Find where the given text appears and provide that cell's center as [x, y] coordinate. 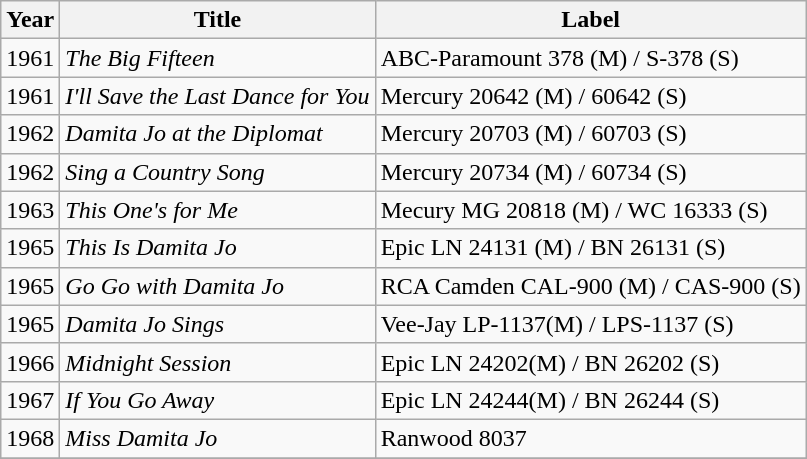
1966 [30, 362]
Label [590, 20]
1967 [30, 400]
RCA Camden CAL-900 (M) / CAS-900 (S) [590, 286]
Year [30, 20]
1968 [30, 438]
Mercury 20703 (M) / 60703 (S) [590, 134]
ABC-Paramount 378 (M) / S-378 (S) [590, 58]
Mercury 20642 (M) / 60642 (S) [590, 96]
The Big Fifteen [218, 58]
I'll Save the Last Dance for You [218, 96]
Epic LN 24244(M) / BN 26244 (S) [590, 400]
Mecury MG 20818 (M) / WC 16333 (S) [590, 210]
Epic LN 24202(M) / BN 26202 (S) [590, 362]
Sing a Country Song [218, 172]
Vee-Jay LP-1137(M) / LPS-1137 (S) [590, 324]
Epic LN 24131 (M) / BN 26131 (S) [590, 248]
Miss Damita Jo [218, 438]
Damita Jo at the Diplomat [218, 134]
This One's for Me [218, 210]
Ranwood 8037 [590, 438]
Midnight Session [218, 362]
Damita Jo Sings [218, 324]
Go Go with Damita Jo [218, 286]
1963 [30, 210]
This Is Damita Jo [218, 248]
Title [218, 20]
If You Go Away [218, 400]
Mercury 20734 (M) / 60734 (S) [590, 172]
